For the text-containing cell, return its midpoint in (x, y) coordinate format. 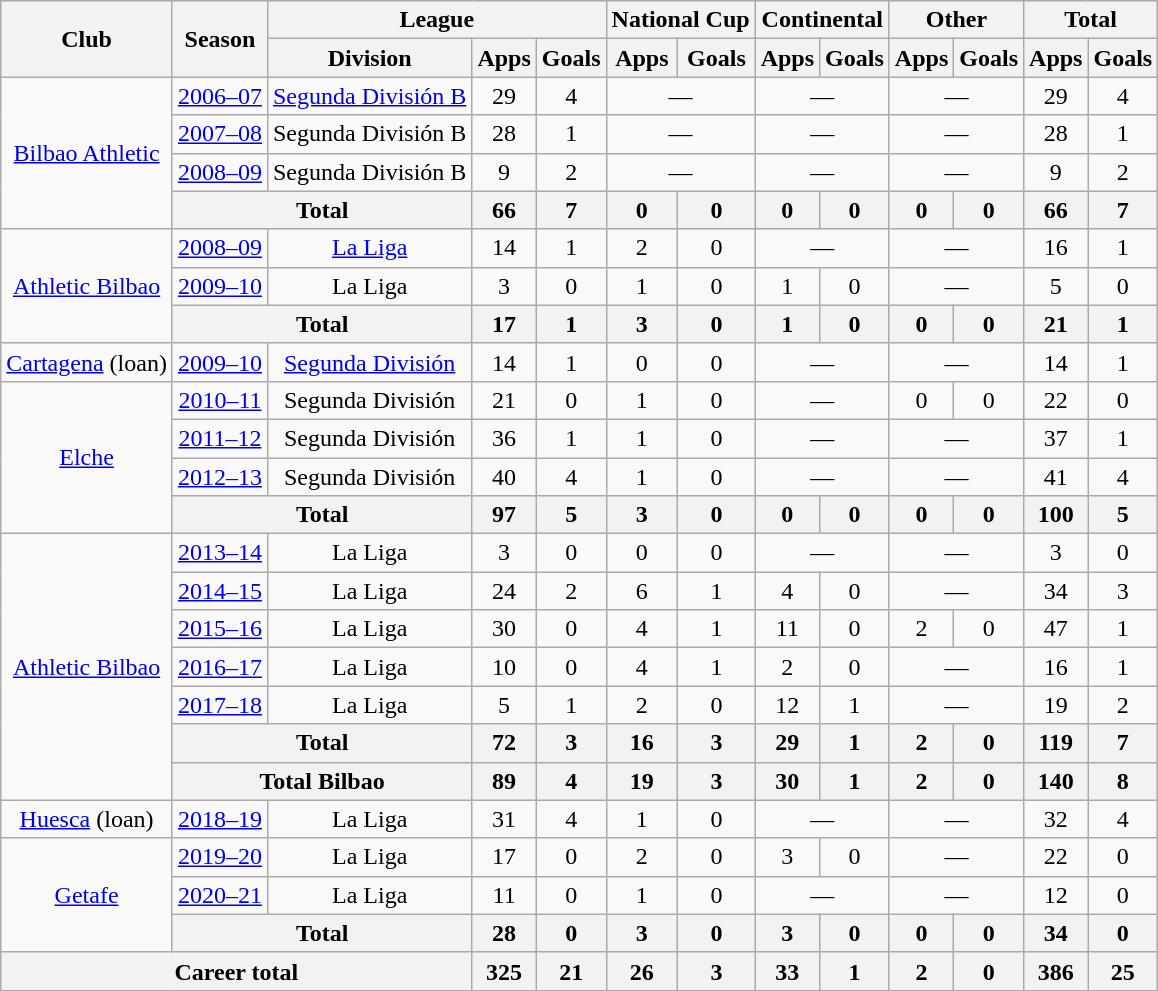
Season (220, 39)
24 (504, 591)
2010–11 (220, 400)
Cartagena (loan) (87, 362)
41 (1056, 477)
6 (642, 591)
2020–21 (220, 895)
10 (504, 667)
89 (504, 781)
2011–12 (220, 438)
2007–08 (220, 134)
386 (1056, 971)
Club (87, 39)
31 (504, 819)
Other (956, 20)
Bilbao Athletic (87, 153)
2018–19 (220, 819)
Huesca (loan) (87, 819)
League (436, 20)
2014–15 (220, 591)
40 (504, 477)
2013–14 (220, 553)
2015–16 (220, 629)
2019–20 (220, 857)
Career total (236, 971)
119 (1056, 743)
97 (504, 515)
Continental (822, 20)
Division (369, 58)
72 (504, 743)
Total Bilbao (322, 781)
36 (504, 438)
33 (787, 971)
32 (1056, 819)
2006–07 (220, 96)
140 (1056, 781)
325 (504, 971)
2016–17 (220, 667)
37 (1056, 438)
8 (1123, 781)
2017–18 (220, 705)
Getafe (87, 895)
47 (1056, 629)
100 (1056, 515)
26 (642, 971)
Elche (87, 457)
National Cup (680, 20)
25 (1123, 971)
2012–13 (220, 477)
